Output the [X, Y] coordinate of the center of the cell containing the given text.  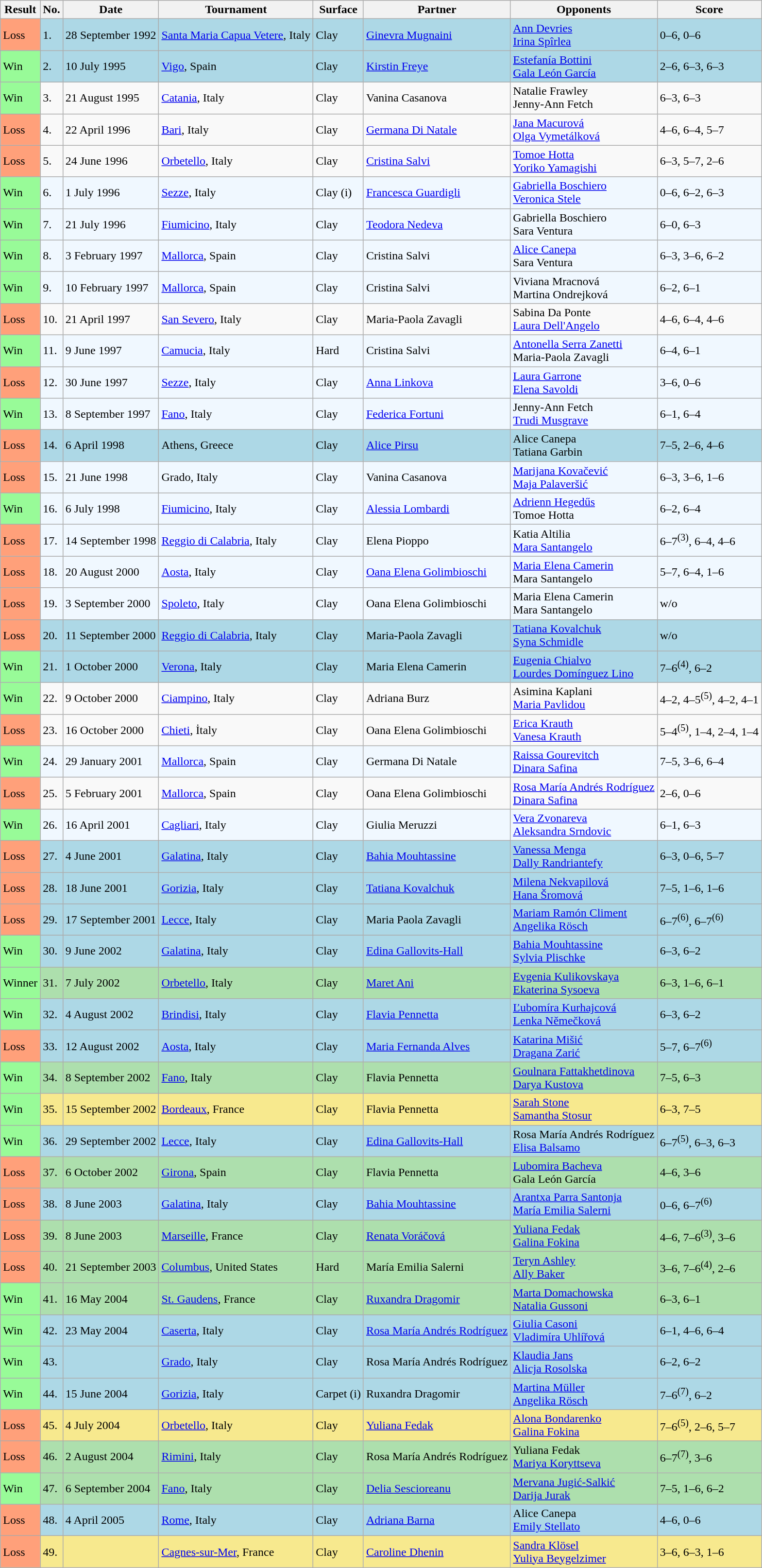
7–5, 3–6, 6–4 [709, 762]
Yuliana Fedak [437, 1425]
11. [51, 351]
Laura Garrone Elena Savoldi [584, 382]
Ľubomíra Kurhajcová Lenka Němečková [584, 1014]
2 August 2004 [111, 1457]
Gabriella Boschiero Veronica Stele [584, 192]
9 October 2000 [111, 699]
Gabriella Boschiero Sara Ventura [584, 224]
Score [709, 10]
4 July 2004 [111, 1425]
4. [51, 129]
2–6, 0–6 [709, 793]
28. [51, 888]
4–6, 3–6 [709, 1173]
Athens, Greece [236, 446]
Mariam Ramón Climent Angelika Rösch [584, 920]
6–1, 6–3 [709, 825]
6–3, 5–7, 2–6 [709, 161]
Maret Ani [437, 983]
49. [51, 1551]
26. [51, 825]
Adriana Barna [437, 1520]
Federica Fortuni [437, 414]
10 February 1997 [111, 288]
4–6, 0–6 [709, 1520]
Caroline Dhenin [437, 1551]
Marta Domachowska Natalia Gussoni [584, 1299]
6–0, 6–3 [709, 224]
47. [51, 1488]
Ciampino, Italy [236, 699]
Maria Fernanda Alves [437, 1046]
6 April 1998 [111, 446]
20. [51, 635]
Tournament [236, 10]
15 June 2004 [111, 1393]
3–6, 0–6 [709, 382]
7 July 2002 [111, 983]
6–7(5), 6–3, 6–3 [709, 1141]
San Severo, Italy [236, 319]
20 August 2000 [111, 572]
Camucia, Italy [236, 351]
6–4, 6–1 [709, 351]
4 June 2001 [111, 856]
5–7, 6–7(6) [709, 1046]
Rimini, Italy [236, 1457]
1 July 1996 [111, 192]
Mervana Jugić-Salkić Darija Jurak [584, 1488]
Cagliari, Italy [236, 825]
Spoleto, Italy [236, 603]
16 May 2004 [111, 1299]
Alessia Lombardi [437, 509]
21. [51, 666]
35. [51, 1109]
Milena Nekvapilová Hana Šromová [584, 888]
Caserta, Italy [236, 1330]
17 September 2001 [111, 920]
Lubomira Bacheva Gala León García [584, 1173]
24. [51, 762]
6–3, 3–6, 6–2 [709, 256]
Raissa Gourevitch Dinara Safina [584, 762]
39. [51, 1236]
43. [51, 1362]
9 June 2002 [111, 951]
8 September 2002 [111, 1077]
22. [51, 699]
27. [51, 856]
Eugenia Chialvo Lourdes Domínguez Lino [584, 666]
Carpet (i) [339, 1393]
Adrienn Hegedűs Tomoe Hotta [584, 509]
12 August 2002 [111, 1046]
4–2, 4–5(5), 4–2, 4–1 [709, 699]
Delia Sescioreanu [437, 1488]
Maria Elena Camerin [437, 666]
6 October 2002 [111, 1173]
Alice Canepa Emily Stellato [584, 1520]
7–6(5), 2–6, 5–7 [709, 1425]
4–6, 6–4, 4–6 [709, 319]
7–5, 1–6, 1–6 [709, 888]
46. [51, 1457]
3 February 1997 [111, 256]
6–2, 6–4 [709, 509]
16 October 2000 [111, 730]
Vera Zvonareva Aleksandra Srndovic [584, 825]
21 July 1996 [111, 224]
Martina Müller Angelika Rösch [584, 1393]
16 April 2001 [111, 825]
37. [51, 1173]
6–3, 0–6, 5–7 [709, 856]
5 February 2001 [111, 793]
4–6, 6–4, 5–7 [709, 129]
33. [51, 1046]
Kirstin Freye [437, 66]
16. [51, 509]
14. [51, 446]
Giulia Meruzzi [437, 825]
6–3, 7–5 [709, 1109]
María Emilia Salerni [437, 1267]
30 June 1997 [111, 382]
Teryn Ashley Ally Baker [584, 1267]
34. [51, 1077]
Rosa María Andrés Rodríguez Dinara Safina [584, 793]
Alice Canepa Sara Ventura [584, 256]
12. [51, 382]
Estefanía Bottini Gala León García [584, 66]
Rosa María Andrés Rodríguez Elisa Balsamo [584, 1141]
Alice Canepa Tatiana Garbin [584, 446]
6–3, 6–3 [709, 98]
Girona, Spain [236, 1173]
7–6(4), 6–2 [709, 666]
10 July 1995 [111, 66]
32. [51, 1014]
6–3, 6–1 [709, 1299]
Marijana Kovačević Maja Palaveršić [584, 477]
5. [51, 161]
40. [51, 1267]
48. [51, 1520]
6–1, 6–4 [709, 414]
Alice Pirsu [437, 446]
Santa Maria Capua Vetere, Italy [236, 35]
Katarina Mišić Dragana Zarić [584, 1046]
Bahia Mouhtassine Sylvia Plischke [584, 951]
4 April 2005 [111, 1520]
38. [51, 1204]
45. [51, 1425]
18 June 2001 [111, 888]
21 April 1997 [111, 319]
No. [51, 10]
25. [51, 793]
Ginevra Mugnaini [437, 35]
6–7(6), 6–7(6) [709, 920]
Goulnara Fattakhetdinova Darya Kustova [584, 1077]
Asimina Kaplani Maria Pavlidou [584, 699]
21 September 2003 [111, 1267]
8. [51, 256]
24 June 1996 [111, 161]
Sandra Klösel Yuliya Beygelzimer [584, 1551]
31. [51, 983]
Surface [339, 10]
Jana Macurová Olga Vymetálková [584, 129]
13. [51, 414]
Jenny-Ann Fetch Trudi Musgrave [584, 414]
11 September 2000 [111, 635]
7. [51, 224]
Alona Bondarenko Galina Fokina [584, 1425]
Cagnes-sur-Mer, France [236, 1551]
7–5, 1–6, 6–2 [709, 1488]
17. [51, 540]
Anna Linkova [437, 382]
6–3, 1–6, 6–1 [709, 983]
Winner [20, 983]
41. [51, 1299]
3. [51, 98]
Verona, Italy [236, 666]
21 August 1995 [111, 98]
23. [51, 730]
6–7(7), 3–6 [709, 1457]
29 September 2002 [111, 1141]
36. [51, 1141]
6. [51, 192]
21 June 1998 [111, 477]
5–4(5), 1–4, 2–4, 1–4 [709, 730]
9 June 1997 [111, 351]
Tatiana Kovalchuk Syna Schmidle [584, 635]
23 May 2004 [111, 1330]
28 September 1992 [111, 35]
6 July 1998 [111, 509]
Chieti, İtaly [236, 730]
6–1, 4–6, 6–4 [709, 1330]
19. [51, 603]
Partner [437, 10]
Klaudia Jans Alicja Rosolska [584, 1362]
30. [51, 951]
18. [51, 572]
Vanessa Menga Dally Randriantefy [584, 856]
7–6(7), 6–2 [709, 1393]
2. [51, 66]
6 September 2004 [111, 1488]
1 October 2000 [111, 666]
4 August 2002 [111, 1014]
Yuliana Fedak Mariya Koryttseva [584, 1457]
St. Gaudens, France [236, 1299]
Yuliana Fedak Galina Fokina [584, 1236]
44. [51, 1393]
Bari, Italy [236, 129]
6–2, 6–2 [709, 1362]
Tatiana Kovalchuk [437, 888]
Sabina Da Ponte Laura Dell'Angelo [584, 319]
Arantxa Parra Santonja María Emilia Salerni [584, 1204]
29 January 2001 [111, 762]
Tomoe Hotta Yoriko Yamagishi [584, 161]
9. [51, 288]
Viviana Mracnová Martina Ondrejková [584, 288]
Ann Devries Irina Spîrlea [584, 35]
0–6, 6–2, 6–3 [709, 192]
Bordeaux, France [236, 1109]
Marseille, France [236, 1236]
7–5, 2–6, 4–6 [709, 446]
14 September 1998 [111, 540]
42. [51, 1330]
Catania, Italy [236, 98]
Giulia Casoni Vladimíra Uhlířová [584, 1330]
6–2, 6–1 [709, 288]
0–6, 0–6 [709, 35]
3–6, 6–3, 1–6 [709, 1551]
Katia Altilia Mara Santangelo [584, 540]
Adriana Burz [437, 699]
22 April 1996 [111, 129]
Result [20, 10]
3 September 2000 [111, 603]
Rome, Italy [236, 1520]
Teodora Nedeva [437, 224]
Columbus, United States [236, 1267]
29. [51, 920]
0–6, 6–7(6) [709, 1204]
Date [111, 10]
2–6, 6–3, 6–3 [709, 66]
7–5, 6–3 [709, 1077]
Antonella Serra Zanetti Maria-Paola Zavagli [584, 351]
1. [51, 35]
15 September 2002 [111, 1109]
Francesca Guardigli [437, 192]
4–6, 7–6(3), 3–6 [709, 1236]
Vigo, Spain [236, 66]
Natalie Frawley Jenny-Ann Fetch [584, 98]
6–3, 3–6, 1–6 [709, 477]
10. [51, 319]
Erica Krauth Vanesa Krauth [584, 730]
Opponents [584, 10]
6–7(3), 6–4, 4–6 [709, 540]
Maria Paola Zavagli [437, 920]
8 September 1997 [111, 414]
Clay (i) [339, 192]
5–7, 6–4, 1–6 [709, 572]
3–6, 7–6(4), 2–6 [709, 1267]
15. [51, 477]
Elena Pioppo [437, 540]
Renata Voráčová [437, 1236]
Sarah Stone Samantha Stosur [584, 1109]
Brindisi, Italy [236, 1014]
Evgenia Kulikovskaya Ekaterina Sysoeva [584, 983]
